Return (X, Y) of the center of cell containing provided text 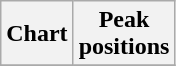
Peak positions (124, 34)
Chart (37, 34)
